Return the [x, y] coordinate for the center point of the cell that contains the specified text.  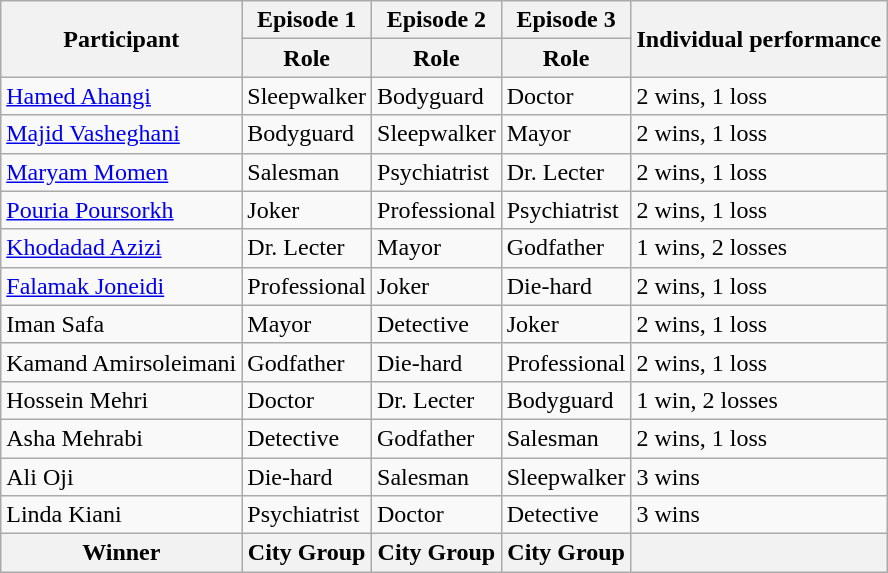
Hossein Mehri [122, 400]
Pouria Poursorkh [122, 210]
Falamak Joneidi [122, 286]
Winner [122, 553]
1 wins, 2 losses [759, 248]
Ali Oji [122, 477]
Khodadad Azizi [122, 248]
Episode 3 [566, 20]
Iman Safa [122, 324]
1 win, 2 losses [759, 400]
Linda Kiani [122, 515]
Individual performance [759, 39]
Episode 1 [307, 20]
Majid Vasheghani [122, 134]
Kamand Amirsoleimani [122, 362]
Asha Mehrabi [122, 438]
Hamed Ahangi [122, 96]
Participant [122, 39]
Episode 2 [437, 20]
Maryam Momen [122, 172]
